Extract the [x, y] coordinate from the center of the cell holding the provided text.  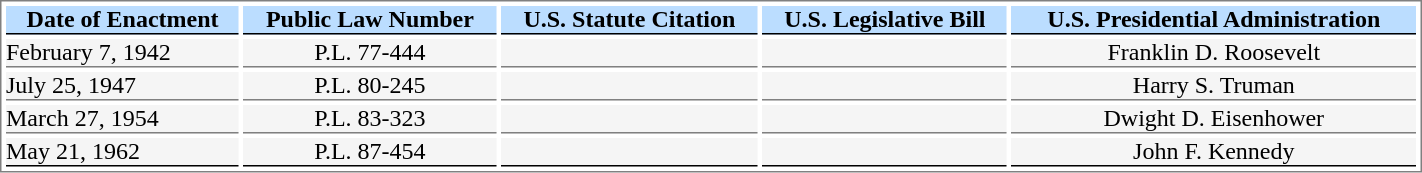
Harry S. Truman [1214, 86]
U.S. Presidential Administration [1214, 20]
P.L. 80-245 [370, 86]
Franklin D. Roosevelt [1214, 53]
February 7, 1942 [122, 53]
P.L. 83-323 [370, 119]
Dwight D. Eisenhower [1214, 119]
May 21, 1962 [122, 152]
U.S. Legislative Bill [885, 20]
Date of Enactment [122, 20]
July 25, 1947 [122, 86]
P.L. 77-444 [370, 53]
Public Law Number [370, 20]
P.L. 87-454 [370, 152]
March 27, 1954 [122, 119]
John F. Kennedy [1214, 152]
U.S. Statute Citation [630, 20]
